Extract the [X, Y] coordinate from the center of the cell holding the provided text.  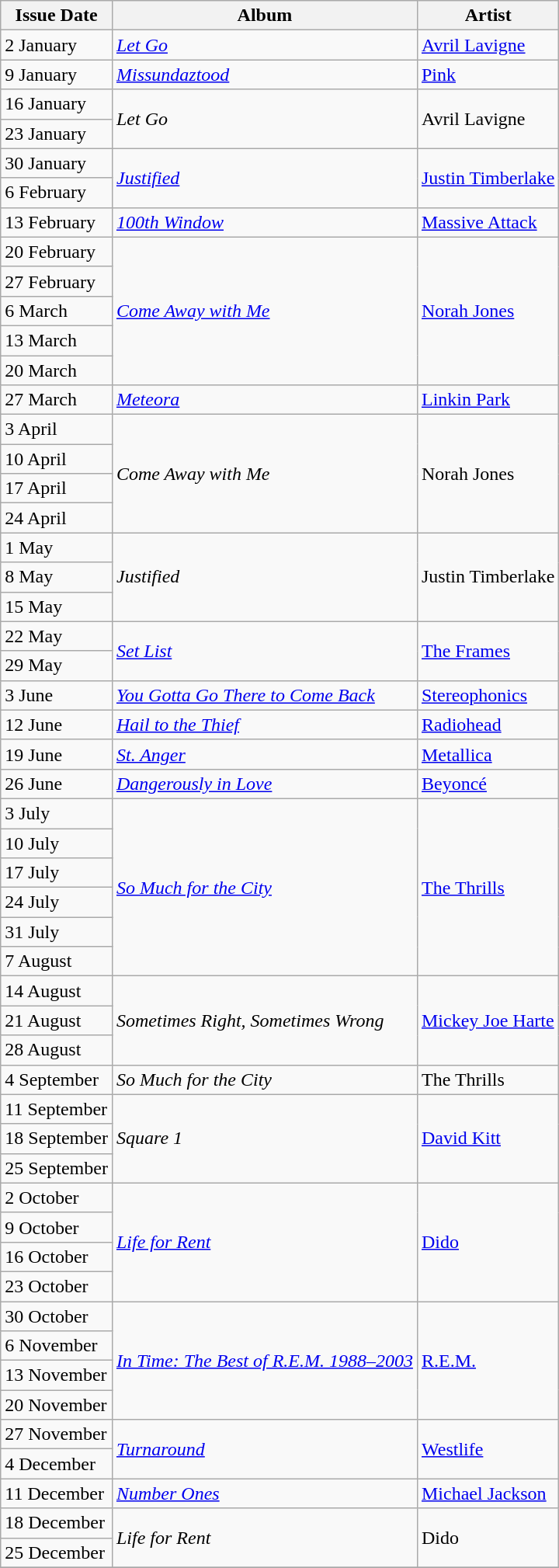
25 December [57, 1552]
R.E.M. [488, 1361]
Album [264, 16]
8 May [57, 577]
4 December [57, 1464]
27 March [57, 400]
6 March [57, 311]
St. Anger [264, 754]
4 September [57, 1080]
Sometimes Right, Sometimes Wrong [264, 1020]
Missundaztood [264, 75]
13 February [57, 222]
The Frames [488, 651]
16 January [57, 104]
You Gotta Go There to Come Back [264, 695]
13 March [57, 340]
23 January [57, 134]
In Time: The Best of R.E.M. 1988–2003 [264, 1361]
Artist [488, 16]
100th Window [264, 222]
Metallica [488, 754]
28 August [57, 1050]
22 May [57, 636]
24 July [57, 902]
6 November [57, 1346]
Hail to the Thief [264, 725]
23 October [57, 1286]
30 October [57, 1316]
17 July [57, 873]
17 April [57, 488]
24 April [57, 518]
2 October [57, 1198]
16 October [57, 1257]
Westlife [488, 1449]
29 May [57, 666]
3 July [57, 813]
11 December [57, 1493]
9 January [57, 75]
18 December [57, 1523]
11 September [57, 1109]
10 July [57, 843]
15 May [57, 607]
Radiohead [488, 725]
3 April [57, 429]
26 June [57, 784]
9 October [57, 1227]
Pink [488, 75]
Set List [264, 651]
Linkin Park [488, 400]
Michael Jackson [488, 1493]
Turnaround [264, 1449]
Stereophonics [488, 695]
19 June [57, 754]
27 February [57, 281]
Mickey Joe Harte [488, 1020]
Massive Attack [488, 222]
7 August [57, 961]
Issue Date [57, 16]
30 January [57, 163]
25 September [57, 1168]
27 November [57, 1434]
Meteora [264, 400]
David Kitt [488, 1139]
Dangerously in Love [264, 784]
20 November [57, 1405]
Beyoncé [488, 784]
31 July [57, 932]
12 June [57, 725]
Number Ones [264, 1493]
21 August [57, 1020]
20 March [57, 370]
18 September [57, 1139]
3 June [57, 695]
2 January [57, 45]
14 August [57, 991]
6 February [57, 193]
1 May [57, 548]
Square 1 [264, 1139]
13 November [57, 1375]
20 February [57, 252]
10 April [57, 459]
